Find where the given text appears and provide that cell's center as [X, Y] coordinate. 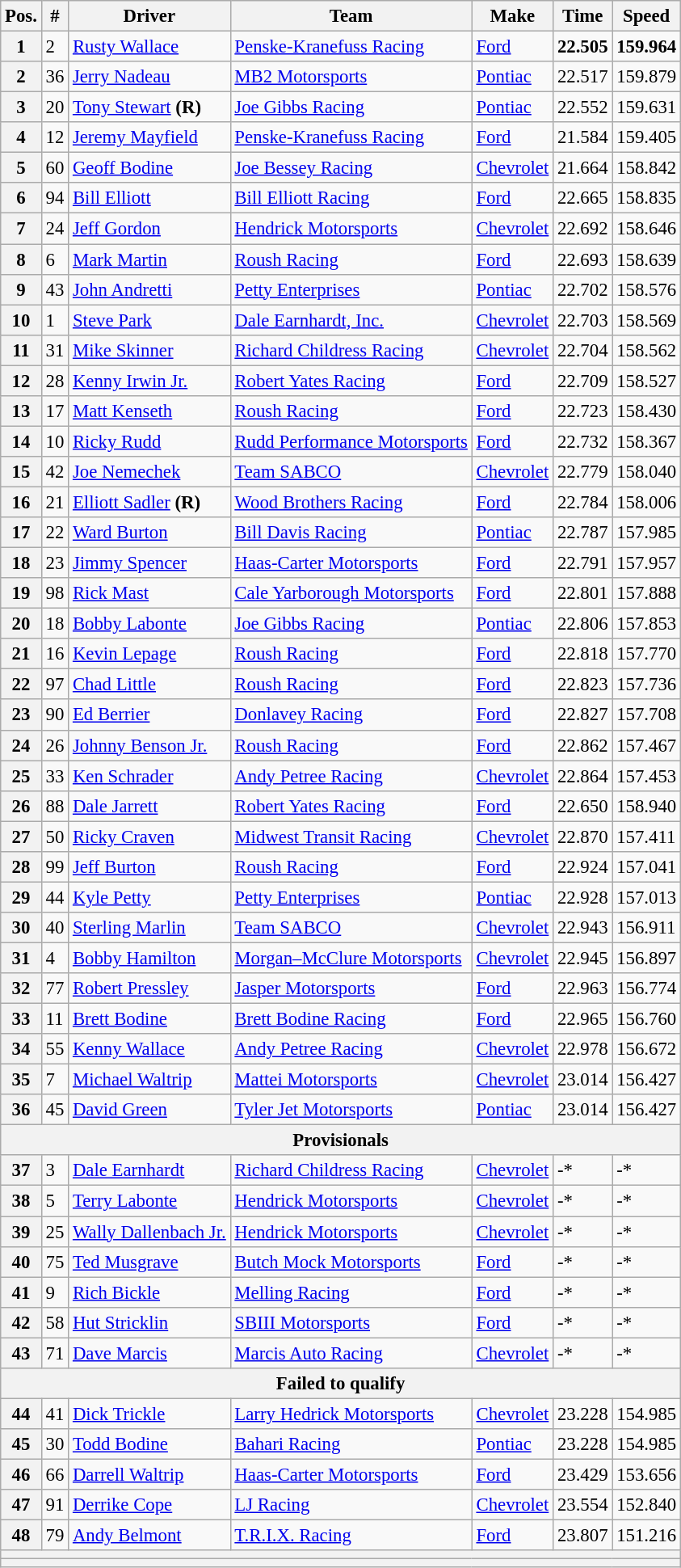
22.505 [583, 47]
158.040 [646, 472]
50 [55, 837]
99 [55, 867]
22.823 [583, 685]
Derrike Cope [149, 1505]
159.879 [646, 77]
21.664 [583, 168]
158.367 [646, 441]
8 [21, 259]
152.840 [646, 1505]
Bill Elliott [149, 198]
22.945 [583, 958]
22.665 [583, 198]
Dale Jarrett [149, 806]
158.639 [646, 259]
23.554 [583, 1505]
15 [21, 472]
Kevin Lepage [149, 654]
91 [55, 1505]
22.978 [583, 1049]
22.709 [583, 381]
Bill Davis Racing [351, 533]
156.897 [646, 958]
Chad Little [149, 685]
22.552 [583, 107]
156.774 [646, 988]
Dale Earnhardt [149, 1171]
SBIII Motorsports [351, 1322]
Dale Earnhardt, Inc. [351, 320]
157.013 [646, 897]
MB2 Motorsports [351, 77]
Geoff Bodine [149, 168]
157.957 [646, 563]
Jeff Gordon [149, 229]
88 [55, 806]
Rick Mast [149, 593]
22.827 [583, 715]
22.693 [583, 259]
Jeff Burton [149, 867]
22.870 [583, 837]
Kenny Wallace [149, 1049]
Steve Park [149, 320]
Wood Brothers Racing [351, 502]
158.562 [646, 350]
Provisionals [341, 1140]
LJ Racing [351, 1505]
23.429 [583, 1474]
Bill Elliott Racing [351, 198]
Bahari Racing [351, 1444]
158.006 [646, 502]
90 [55, 715]
14 [21, 441]
Michael Waltrip [149, 1080]
Ken Schrader [149, 776]
Johnny Benson Jr. [149, 745]
Bobby Labonte [149, 624]
Kyle Petty [149, 897]
151.216 [646, 1536]
38 [21, 1201]
158.569 [646, 320]
158.430 [646, 411]
Jerry Nadeau [149, 77]
22.806 [583, 624]
157.708 [646, 715]
22.702 [583, 289]
Marcis Auto Racing [351, 1353]
Darrell Waltrip [149, 1474]
Donlavey Racing [351, 715]
157.411 [646, 837]
John Andretti [149, 289]
55 [55, 1049]
Sterling Marlin [149, 928]
Failed to qualify [341, 1384]
156.672 [646, 1049]
98 [55, 593]
22.963 [583, 988]
97 [55, 685]
Rich Bickle [149, 1292]
Dick Trickle [149, 1414]
22.791 [583, 563]
Rudd Performance Motorsports [351, 441]
Morgan–McClure Motorsports [351, 958]
29 [21, 897]
34 [21, 1049]
Driver [149, 16]
37 [21, 1171]
157.888 [646, 593]
22.864 [583, 776]
32 [21, 988]
22.723 [583, 411]
Make [512, 16]
60 [55, 168]
157.853 [646, 624]
22.704 [583, 350]
Bobby Hamilton [149, 958]
T.R.I.X. Racing [351, 1536]
158.842 [646, 168]
23.807 [583, 1536]
159.405 [646, 137]
157.041 [646, 867]
Andy Belmont [149, 1536]
22.787 [583, 533]
Robert Pressley [149, 988]
Matt Kenseth [149, 411]
22.862 [583, 745]
Tyler Jet Motorsports [351, 1110]
Butch Mock Motorsports [351, 1262]
77 [55, 988]
153.656 [646, 1474]
Todd Bodine [149, 1444]
Larry Hedrick Motorsports [351, 1414]
156.760 [646, 1019]
Ed Berrier [149, 715]
13 [21, 411]
Brett Bodine Racing [351, 1019]
159.964 [646, 47]
158.527 [646, 381]
66 [55, 1474]
22.650 [583, 806]
Melling Racing [351, 1292]
157.770 [646, 654]
158.576 [646, 289]
22.703 [583, 320]
35 [21, 1080]
Mark Martin [149, 259]
Time [583, 16]
Ricky Rudd [149, 441]
156.911 [646, 928]
27 [21, 837]
21.584 [583, 137]
157.985 [646, 533]
75 [55, 1262]
David Green [149, 1110]
Ted Musgrave [149, 1262]
158.835 [646, 198]
22.784 [583, 502]
Joe Nemechek [149, 472]
# [55, 16]
22.818 [583, 654]
79 [55, 1536]
22.965 [583, 1019]
Mattei Motorsports [351, 1080]
Midwest Transit Racing [351, 837]
Jasper Motorsports [351, 988]
Speed [646, 16]
46 [21, 1474]
Team [351, 16]
Tony Stewart (R) [149, 107]
Ricky Craven [149, 837]
22.692 [583, 229]
22.801 [583, 593]
Jimmy Spencer [149, 563]
157.453 [646, 776]
Cale Yarborough Motorsports [351, 593]
157.736 [646, 685]
Wally Dallenbach Jr. [149, 1232]
22.928 [583, 897]
22.924 [583, 867]
22.779 [583, 472]
157.467 [646, 745]
22.732 [583, 441]
158.646 [646, 229]
Pos. [21, 16]
Terry Labonte [149, 1201]
Brett Bodine [149, 1019]
58 [55, 1322]
22.517 [583, 77]
158.940 [646, 806]
71 [55, 1353]
Dave Marcis [149, 1353]
47 [21, 1505]
159.631 [646, 107]
Elliott Sadler (R) [149, 502]
Hut Stricklin [149, 1322]
39 [21, 1232]
Mike Skinner [149, 350]
Kenny Irwin Jr. [149, 381]
Rusty Wallace [149, 47]
19 [21, 593]
Joe Bessey Racing [351, 168]
22.943 [583, 928]
94 [55, 198]
Ward Burton [149, 533]
48 [21, 1536]
Jeremy Mayfield [149, 137]
